Identify which cell holds the provided text, then report its (X, Y) central coordinate. 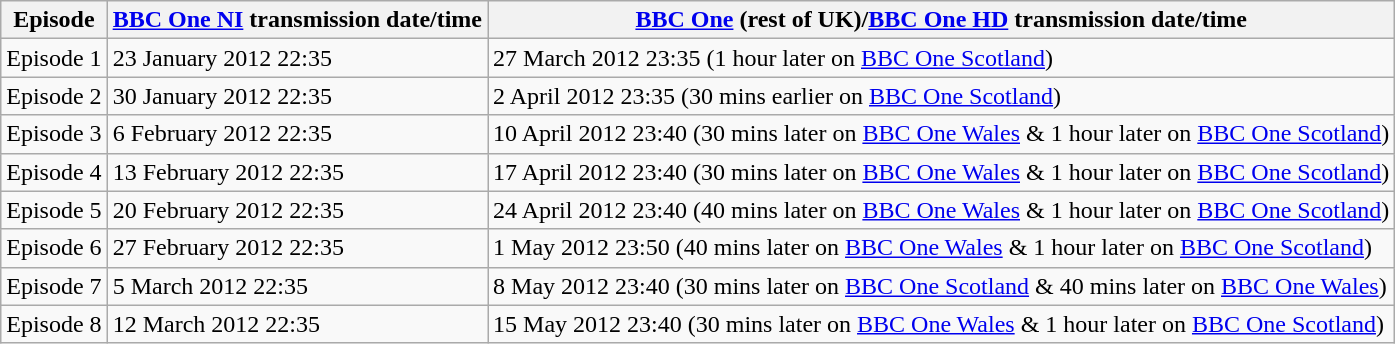
Episode 8 (54, 324)
30 January 2012 22:35 (297, 96)
8 May 2012 23:40 (30 mins later on BBC One Scotland & 40 mins later on BBC One Wales) (942, 286)
5 March 2012 22:35 (297, 286)
6 February 2012 22:35 (297, 134)
Episode 2 (54, 96)
Episode 6 (54, 248)
Episode (54, 20)
Episode 7 (54, 286)
27 March 2012 23:35 (1 hour later on BBC One Scotland) (942, 58)
2 April 2012 23:35 (30 mins earlier on BBC One Scotland) (942, 96)
Episode 1 (54, 58)
20 February 2012 22:35 (297, 210)
13 February 2012 22:35 (297, 172)
10 April 2012 23:40 (30 mins later on BBC One Wales & 1 hour later on BBC One Scotland) (942, 134)
1 May 2012 23:50 (40 mins later on BBC One Wales & 1 hour later on BBC One Scotland) (942, 248)
15 May 2012 23:40 (30 mins later on BBC One Wales & 1 hour later on BBC One Scotland) (942, 324)
27 February 2012 22:35 (297, 248)
Episode 3 (54, 134)
BBC One NI transmission date/time (297, 20)
12 March 2012 22:35 (297, 324)
24 April 2012 23:40 (40 mins later on BBC One Wales & 1 hour later on BBC One Scotland) (942, 210)
17 April 2012 23:40 (30 mins later on BBC One Wales & 1 hour later on BBC One Scotland) (942, 172)
BBC One (rest of UK)/BBC One HD transmission date/time (942, 20)
23 January 2012 22:35 (297, 58)
Episode 4 (54, 172)
Episode 5 (54, 210)
